Scan for the cell matching the given text and deliver its [X, Y] coordinate at center. 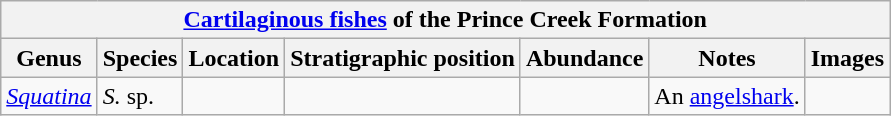
Abundance [584, 58]
Stratigraphic position [403, 58]
Notes [727, 58]
Location [234, 58]
Genus [49, 58]
Squatina [49, 96]
An angelshark. [727, 96]
Species [140, 58]
S. sp. [140, 96]
Images [847, 58]
Cartilaginous fishes of the Prince Creek Formation [446, 20]
